Find where the given text appears and provide that cell's center as (x, y) coordinate. 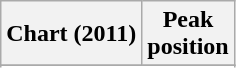
Peakposition (188, 34)
Chart (2011) (72, 34)
